Pinpoint the cell where the given text exists, returning its [X, Y] midpoint coordinate. 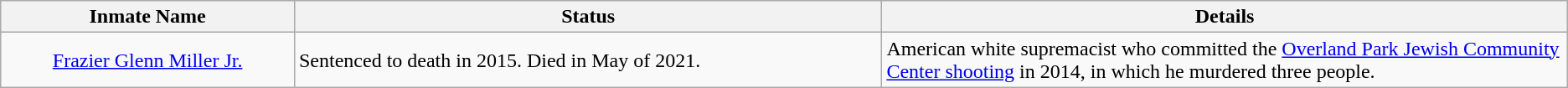
Sentenced to death in 2015. Died in May of 2021. [588, 60]
Status [588, 17]
Frazier Glenn Miller Jr. [147, 60]
Details [1225, 17]
American white supremacist who committed the Overland Park Jewish Community Center shooting in 2014, in which he murdered three people. [1225, 60]
Inmate Name [147, 17]
